Capture the cell that displays the provided text and extract its (x, y) central coordinate. 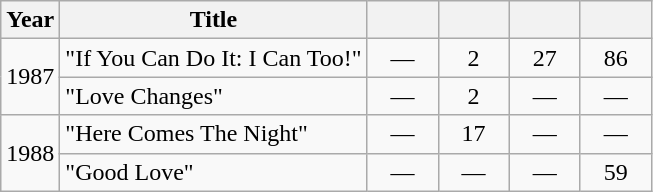
Title (214, 20)
"If You Can Do It: I Can Too!" (214, 58)
17 (474, 134)
Year (30, 20)
59 (616, 172)
"Here Comes The Night" (214, 134)
"Good Love" (214, 172)
1987 (30, 77)
"Love Changes" (214, 96)
27 (544, 58)
1988 (30, 153)
86 (616, 58)
